Extract the [x, y] coordinate from the center of the cell holding the provided text.  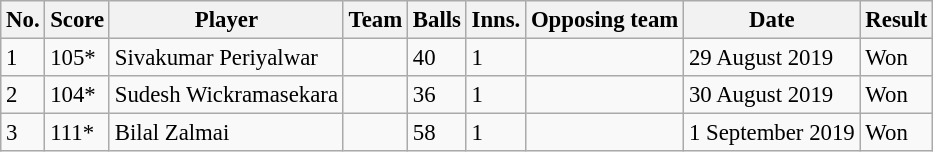
Player [226, 20]
Balls [438, 20]
Result [896, 20]
1 September 2019 [772, 133]
3 [23, 133]
2 [23, 95]
36 [438, 95]
Sudesh Wickramasekara [226, 95]
Team [375, 20]
105* [78, 58]
Opposing team [605, 20]
Bilal Zalmai [226, 133]
Sivakumar Periyalwar [226, 58]
Inns. [496, 20]
40 [438, 58]
58 [438, 133]
Date [772, 20]
Score [78, 20]
111* [78, 133]
104* [78, 95]
No. [23, 20]
30 August 2019 [772, 95]
29 August 2019 [772, 58]
